Scan for the cell matching the given text and deliver its (x, y) coordinate at center. 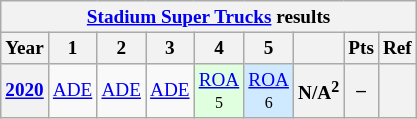
N/A2 (318, 91)
ROA6 (269, 91)
– (362, 91)
5 (269, 48)
Ref (397, 48)
Year (25, 48)
ROA5 (219, 91)
3 (170, 48)
2 (122, 48)
2020 (25, 91)
4 (219, 48)
Pts (362, 48)
Stadium Super Trucks results (209, 17)
1 (72, 48)
